Scan for the cell matching the given text and deliver its [X, Y] coordinate at center. 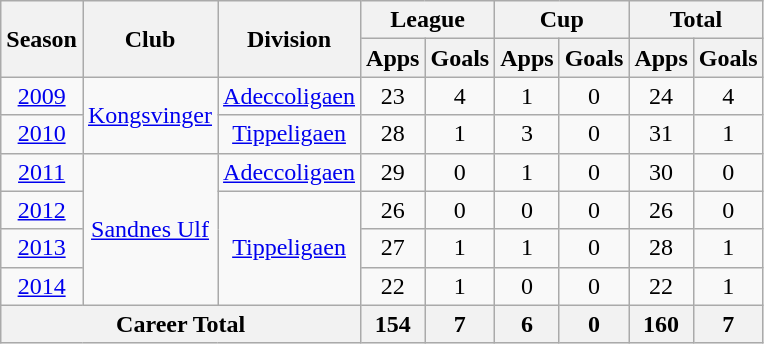
160 [661, 324]
6 [527, 324]
League [428, 20]
2012 [42, 210]
2011 [42, 172]
Club [150, 39]
27 [393, 248]
23 [393, 96]
154 [393, 324]
30 [661, 172]
2014 [42, 286]
3 [527, 134]
31 [661, 134]
Division [290, 39]
Total [696, 20]
2009 [42, 96]
2013 [42, 248]
29 [393, 172]
Career Total [181, 324]
Sandnes Ulf [150, 229]
2010 [42, 134]
Kongsvinger [150, 115]
Cup [562, 20]
Season [42, 39]
24 [661, 96]
